Find where the given text appears and provide that cell's center as [x, y] coordinate. 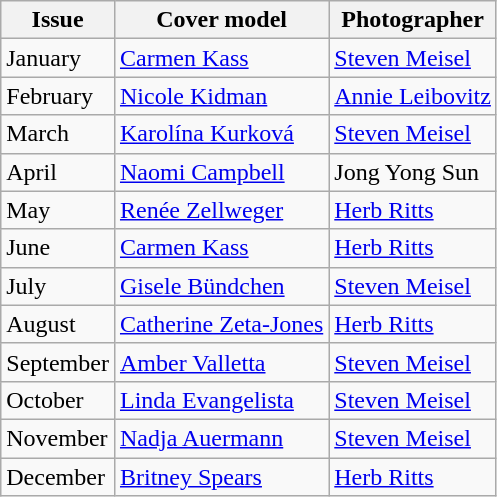
November [58, 438]
Issue [58, 20]
Annie Leibovitz [413, 96]
Nadja Auermann [221, 438]
Gisele Bündchen [221, 286]
Jong Yong Sun [413, 172]
June [58, 248]
February [58, 96]
July [58, 286]
Linda Evangelista [221, 400]
Catherine Zeta-Jones [221, 324]
Britney Spears [221, 477]
October [58, 400]
Karolína Kurková [221, 134]
Photographer [413, 20]
January [58, 58]
March [58, 134]
December [58, 477]
Amber Valletta [221, 362]
April [58, 172]
Naomi Campbell [221, 172]
August [58, 324]
Nicole Kidman [221, 96]
September [58, 362]
Cover model [221, 20]
May [58, 210]
Renée Zellweger [221, 210]
